Extract the (x, y) coordinate from the center of the cell holding the provided text.  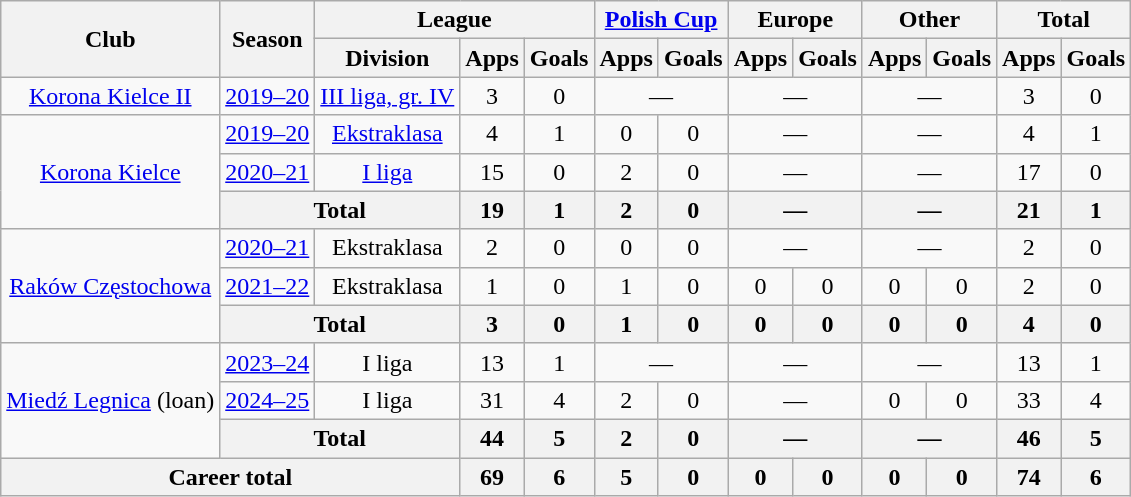
Career total (230, 477)
2023–24 (268, 362)
Division (388, 58)
Other (929, 20)
2021–22 (268, 286)
Polish Cup (661, 20)
Miedź Legnica (loan) (110, 400)
Korona Kielce II (110, 96)
Raków Częstochowa (110, 286)
Club (110, 39)
III liga, gr. IV (388, 96)
69 (492, 477)
19 (492, 210)
Korona Kielce (110, 172)
74 (1029, 477)
17 (1029, 172)
44 (492, 438)
21 (1029, 210)
31 (492, 400)
15 (492, 172)
46 (1029, 438)
2024–25 (268, 400)
League (454, 20)
Season (268, 39)
33 (1029, 400)
Europe (795, 20)
